Output the [X, Y] coordinate of the center of the cell containing the given text.  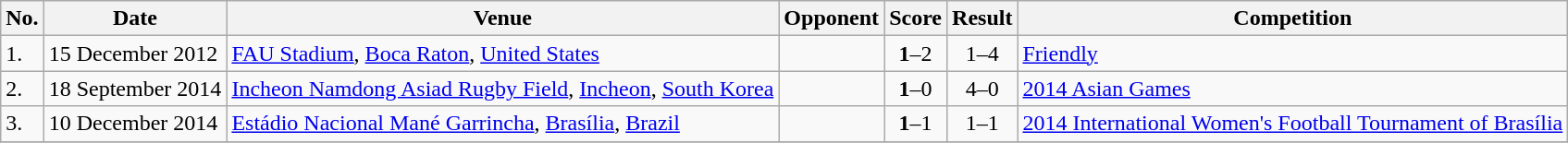
Competition [1293, 18]
Friendly [1293, 54]
Opponent [832, 18]
Result [982, 18]
10 December 2014 [135, 124]
Date [135, 18]
18 September 2014 [135, 89]
FAU Stadium, Boca Raton, United States [503, 54]
2014 Asian Games [1293, 89]
1–0 [916, 89]
Venue [503, 18]
Score [916, 18]
1. [22, 54]
4–0 [982, 89]
1–4 [982, 54]
Estádio Nacional Mané Garrincha, Brasília, Brazil [503, 124]
2014 International Women's Football Tournament of Brasília [1293, 124]
No. [22, 18]
1–2 [916, 54]
3. [22, 124]
2. [22, 89]
15 December 2012 [135, 54]
Incheon Namdong Asiad Rugby Field, Incheon, South Korea [503, 89]
